Determine the [X, Y] coordinate at the center of the cell enclosing the given text.  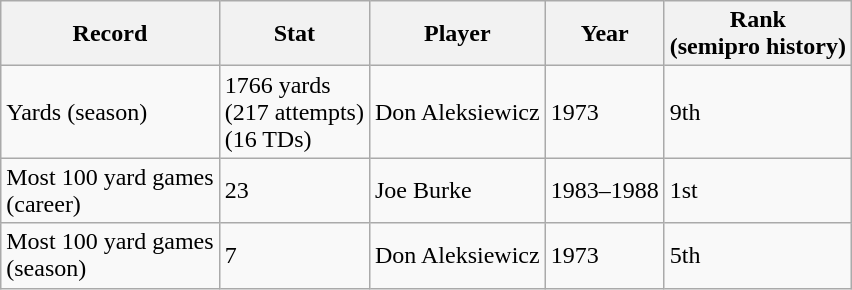
Yards (season) [110, 112]
Stat [294, 34]
1st [758, 190]
23 [294, 190]
Joe Burke [457, 190]
Player [457, 34]
Rank(semipro history) [758, 34]
9th [758, 112]
7 [294, 256]
Record [110, 34]
Most 100 yard games(season) [110, 256]
1766 yards(217 attempts)(16 TDs) [294, 112]
Year [604, 34]
5th [758, 256]
1983–1988 [604, 190]
Most 100 yard games(career) [110, 190]
